Determine the [X, Y] coordinate at the center of the cell enclosing the given text.  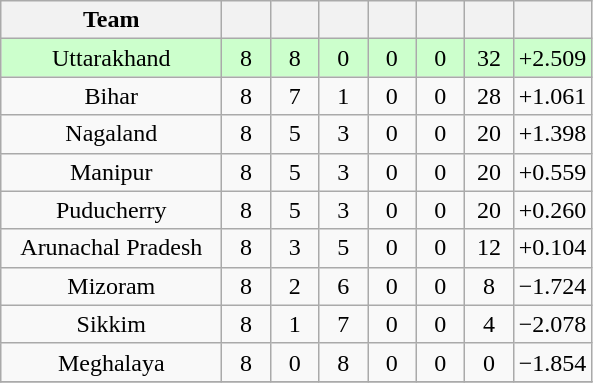
12 [490, 248]
+2.509 [552, 58]
−2.078 [552, 324]
+1.061 [552, 96]
Manipur [112, 172]
+0.104 [552, 248]
Sikkim [112, 324]
4 [490, 324]
+0.260 [552, 210]
Bihar [112, 96]
Meghalaya [112, 362]
32 [490, 58]
28 [490, 96]
Team [112, 20]
−1.854 [552, 362]
Arunachal Pradesh [112, 248]
6 [344, 286]
Puducherry [112, 210]
Mizoram [112, 286]
Uttarakhand [112, 58]
+0.559 [552, 172]
+1.398 [552, 134]
Nagaland [112, 134]
−1.724 [552, 286]
2 [294, 286]
